Return (x, y) of the center of cell containing provided text 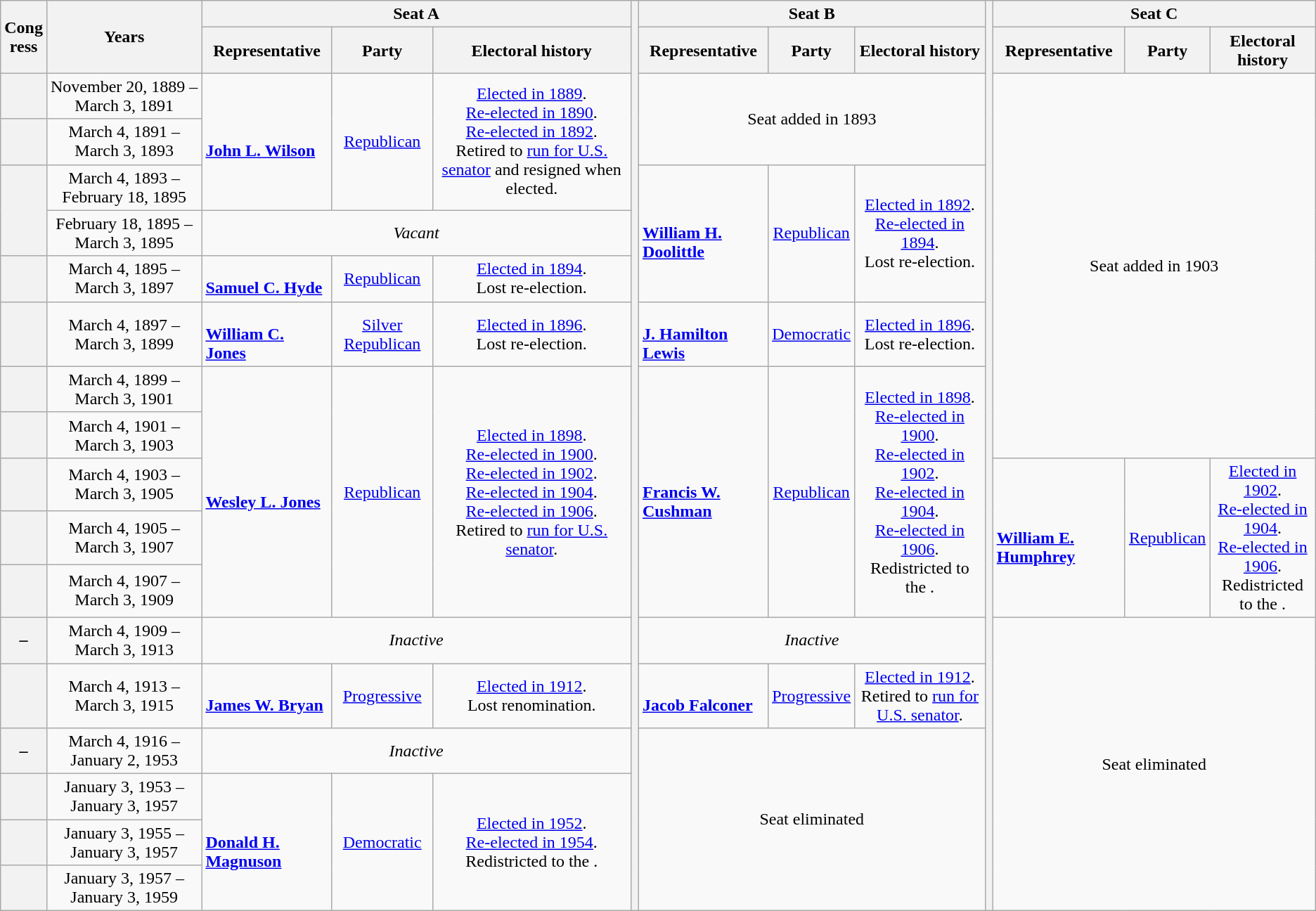
March 4, 1891 –March 3, 1893 (124, 142)
January 3, 1957 –January 3, 1959 (124, 889)
William H. Doolittle (703, 233)
March 4, 1916 –January 2, 1953 (124, 751)
January 3, 1955 –January 3, 1957 (124, 842)
March 4, 1905 –March 3, 1907 (124, 538)
Vacant (416, 233)
February 18, 1895 –March 3, 1895 (124, 233)
March 4, 1899 –March 3, 1901 (124, 389)
January 3, 1953 –January 3, 1957 (124, 797)
Silver Republican (382, 334)
March 4, 1901 –March 3, 1903 (124, 434)
March 4, 1897 –March 3, 1899 (124, 334)
John L. Wilson (267, 142)
Elected in 1898.Re-elected in 1900.Re-elected in 1902.Re-elected in 1904.Re-elected in 1906.Retired to run for U.S. senator. (531, 492)
March 4, 1903 –March 3, 1905 (124, 484)
Elected in 1894.Lost re-election. (531, 278)
Seat added in 1893 (811, 119)
March 4, 1907 –March 3, 1909 (124, 591)
Elected in 1898.Re-elected in 1900.Re-elected in 1902.Re-elected in 1904.Re-elected in 1906.Redistricted to the . (920, 492)
Years (124, 37)
Congress (24, 37)
Elected in 1889.Re-elected in 1890.Re-elected in 1892.Retired to run for U.S. senator and resigned when elected. (531, 142)
William C. Jones (267, 334)
March 4, 1913 –March 3, 1915 (124, 696)
Francis W. Cushman (703, 492)
Elected in 1912.Lost renomination. (531, 696)
Elected in 1892.Re-elected in 1894.Lost re-election. (920, 233)
James W. Bryan (267, 696)
Seat A (416, 14)
Elected in 1912.Retired to run for U.S. senator. (920, 696)
Jacob Falconer (703, 696)
Seat added in 1903 (1154, 266)
Wesley L. Jones (267, 492)
Elected in 1902.Re-elected in 1904.Re-elected in 1906.Redistricted to the . (1263, 537)
J. Hamilton Lewis (703, 334)
March 4, 1893 –February 18, 1895 (124, 187)
November 20, 1889 –March 3, 1891 (124, 96)
March 4, 1895 –March 3, 1897 (124, 278)
Donald H. Magnuson (267, 842)
Elected in 1952.Re-elected in 1954.Redistricted to the . (531, 842)
William E. Humphrey (1059, 537)
Seat C (1154, 14)
Seat B (811, 14)
Samuel C. Hyde (267, 278)
March 4, 1909 –March 3, 1913 (124, 640)
